Provide the [x, y] coordinate of the cell's center where the given text is located.  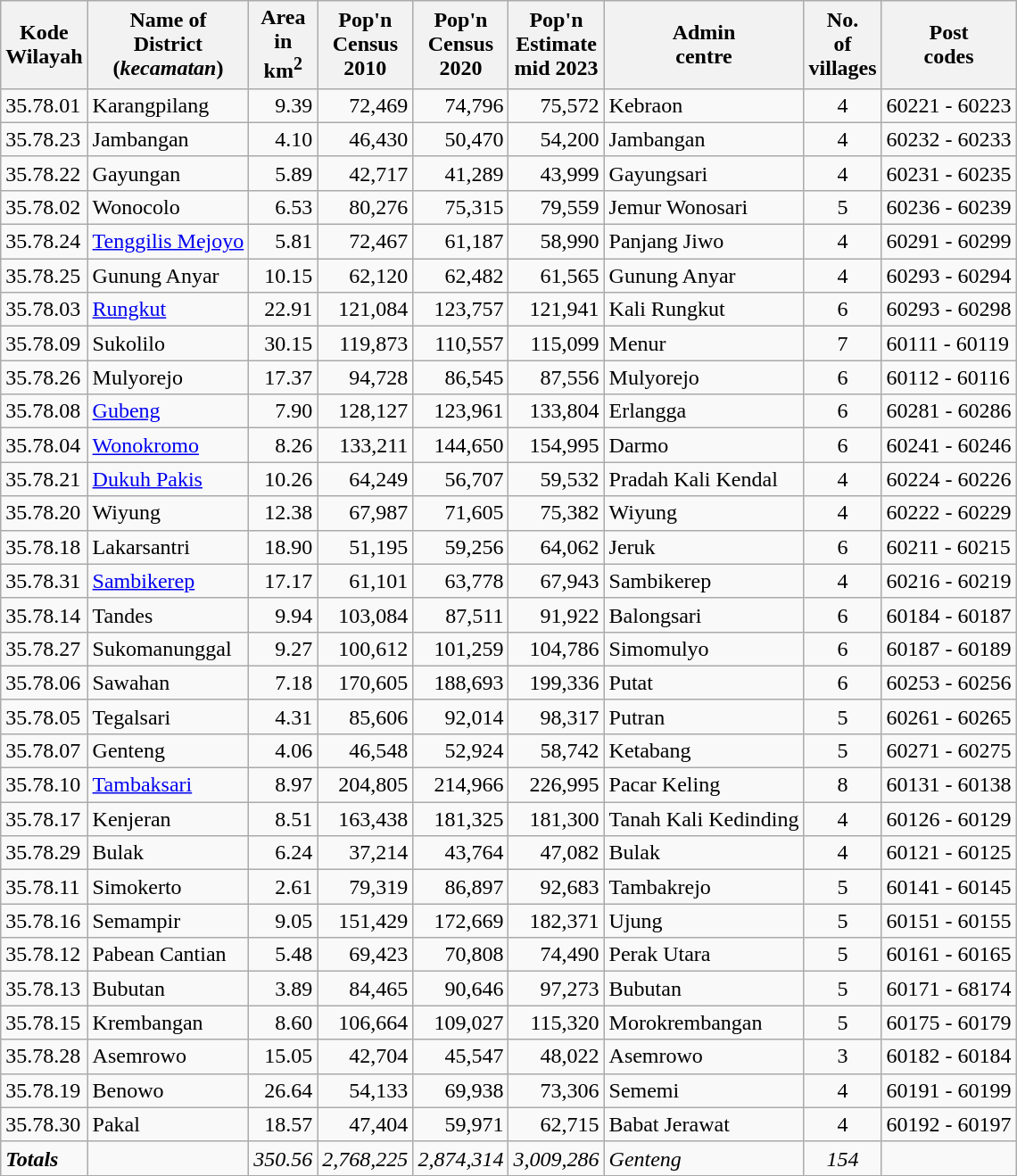
60216 - 60219 [949, 581]
35.78.14 [45, 615]
35.78.22 [45, 173]
35.78.11 [45, 887]
Ketabang [704, 750]
42,704 [366, 1056]
Totals [45, 1158]
6.53 [284, 207]
Tandes [168, 615]
92,683 [557, 887]
98,317 [557, 716]
17.37 [284, 377]
46,548 [366, 750]
Benowo [168, 1090]
60141 - 60145 [949, 887]
121,084 [366, 310]
71,605 [460, 513]
8.26 [284, 445]
Jemur Wonosari [704, 207]
35.78.29 [45, 853]
62,715 [557, 1124]
43,764 [460, 853]
87,556 [557, 377]
3 [842, 1056]
37,214 [366, 853]
60253 - 60256 [949, 683]
9.27 [284, 649]
123,757 [460, 310]
50,470 [460, 139]
35.78.04 [45, 445]
64,249 [366, 479]
12.38 [284, 513]
Putat [704, 683]
60293 - 60294 [949, 276]
60211 - 60215 [949, 547]
104,786 [557, 649]
Wonocolo [168, 207]
109,027 [460, 1023]
103,084 [366, 615]
42,717 [366, 173]
60192 - 60197 [949, 1124]
45,547 [460, 1056]
Perak Utara [704, 955]
Erlangga [704, 411]
8 [842, 785]
60236 - 60239 [949, 207]
Wonokromo [168, 445]
Gayungan [168, 173]
35.78.24 [45, 242]
8.51 [284, 819]
48,022 [557, 1056]
Pradah Kali Kendal [704, 479]
154 [842, 1158]
6.24 [284, 853]
60111 - 60119 [949, 344]
84,465 [366, 989]
35.78.05 [45, 716]
Kenjeran [168, 819]
106,664 [366, 1023]
4.10 [284, 139]
Panjang Jiwo [704, 242]
47,404 [366, 1124]
86,545 [460, 377]
Ujung [704, 921]
Lakarsantri [168, 547]
Kode Wilayah [45, 45]
172,669 [460, 921]
154,995 [557, 445]
61,101 [366, 581]
35.78.15 [45, 1023]
60241 - 60246 [949, 445]
350.56 [284, 1158]
Sukolilo [168, 344]
5.48 [284, 955]
75,382 [557, 513]
18.57 [284, 1124]
Semampir [168, 921]
121,941 [557, 310]
128,127 [366, 411]
62,482 [460, 276]
35.78.31 [45, 581]
163,438 [366, 819]
226,995 [557, 785]
35.78.10 [45, 785]
17.17 [284, 581]
60171 - 68174 [949, 989]
144,650 [460, 445]
85,606 [366, 716]
110,557 [460, 344]
35.78.08 [45, 411]
75,315 [460, 207]
35.78.12 [45, 955]
35.78.30 [45, 1124]
60121 - 60125 [949, 853]
61,565 [557, 276]
5.89 [284, 173]
Post codes [949, 45]
60161 - 60165 [949, 955]
Admincentre [704, 45]
60281 - 60286 [949, 411]
35.78.23 [45, 139]
9.94 [284, 615]
199,336 [557, 683]
8.60 [284, 1023]
35.78.01 [45, 105]
35.78.25 [45, 276]
60271 - 60275 [949, 750]
Karangpilang [168, 105]
60187 - 60189 [949, 649]
Kebraon [704, 105]
Rungkut [168, 310]
67,987 [366, 513]
Gubeng [168, 411]
115,099 [557, 344]
94,728 [366, 377]
22.91 [284, 310]
Simokerto [168, 887]
Name ofDistrict(kecamatan) [168, 45]
No.ofvillages [842, 45]
2.61 [284, 887]
60175 - 60179 [949, 1023]
35.78.06 [45, 683]
41,289 [460, 173]
35.78.21 [45, 479]
59,532 [557, 479]
60221 - 60223 [949, 105]
Tambaksari [168, 785]
170,605 [366, 683]
101,259 [460, 649]
7.90 [284, 411]
119,873 [366, 344]
5.81 [284, 242]
52,924 [460, 750]
67,943 [557, 581]
Pop'nCensus2010 [366, 45]
54,133 [366, 1090]
60182 - 60184 [949, 1056]
2,768,225 [366, 1158]
Simomulyo [704, 649]
188,693 [460, 683]
60151 - 60155 [949, 921]
Pop'nEstimatemid 2023 [557, 45]
123,961 [460, 411]
181,300 [557, 819]
9.05 [284, 921]
181,325 [460, 819]
10.15 [284, 276]
43,999 [557, 173]
204,805 [366, 785]
54,200 [557, 139]
79,319 [366, 887]
73,306 [557, 1090]
72,467 [366, 242]
151,429 [366, 921]
60293 - 60298 [949, 310]
15.05 [284, 1056]
60126 - 60129 [949, 819]
7 [842, 344]
62,120 [366, 276]
63,778 [460, 581]
35.78.02 [45, 207]
59,971 [460, 1124]
133,211 [366, 445]
35.78.13 [45, 989]
91,922 [557, 615]
60291 - 60299 [949, 242]
35.78.16 [45, 921]
69,423 [366, 955]
Krembangan [168, 1023]
4.31 [284, 716]
Area inkm2 [284, 45]
90,646 [460, 989]
60191 - 60199 [949, 1090]
Pakal [168, 1124]
35.78.26 [45, 377]
87,511 [460, 615]
74,490 [557, 955]
35.78.17 [45, 819]
26.64 [284, 1090]
61,187 [460, 242]
60112 - 60116 [949, 377]
Pacar Keling [704, 785]
46,430 [366, 139]
Menur [704, 344]
Pabean Cantian [168, 955]
8.97 [284, 785]
100,612 [366, 649]
60131 - 60138 [949, 785]
51,195 [366, 547]
30.15 [284, 344]
115,320 [557, 1023]
60224 - 60226 [949, 479]
69,938 [460, 1090]
72,469 [366, 105]
9.39 [284, 105]
79,559 [557, 207]
Kali Rungkut [704, 310]
35.78.09 [45, 344]
Babat Jerawat [704, 1124]
2,874,314 [460, 1158]
Jeruk [704, 547]
18.90 [284, 547]
35.78.03 [45, 310]
47,082 [557, 853]
56,707 [460, 479]
75,572 [557, 105]
7.18 [284, 683]
80,276 [366, 207]
59,256 [460, 547]
58,742 [557, 750]
64,062 [557, 547]
Pop'nCensus2020 [460, 45]
Tambakrejo [704, 887]
60222 - 60229 [949, 513]
92,014 [460, 716]
Sawahan [168, 683]
35.78.20 [45, 513]
97,273 [557, 989]
58,990 [557, 242]
Gayungsari [704, 173]
60232 - 60233 [949, 139]
60231 - 60235 [949, 173]
60184 - 60187 [949, 615]
60261 - 60265 [949, 716]
4.06 [284, 750]
3.89 [284, 989]
214,966 [460, 785]
Sememi [704, 1090]
3,009,286 [557, 1158]
70,808 [460, 955]
Balongsari [704, 615]
Tegalsari [168, 716]
35.78.27 [45, 649]
Sukomanunggal [168, 649]
Darmo [704, 445]
182,371 [557, 921]
Putran [704, 716]
35.78.07 [45, 750]
74,796 [460, 105]
Tenggilis Mejoyo [168, 242]
10.26 [284, 479]
86,897 [460, 887]
133,804 [557, 411]
Morokrembangan [704, 1023]
35.78.18 [45, 547]
35.78.28 [45, 1056]
Tanah Kali Kedinding [704, 819]
Dukuh Pakis [168, 479]
35.78.19 [45, 1090]
